Locate the cell with the specified text and output its [X, Y] center coordinate. 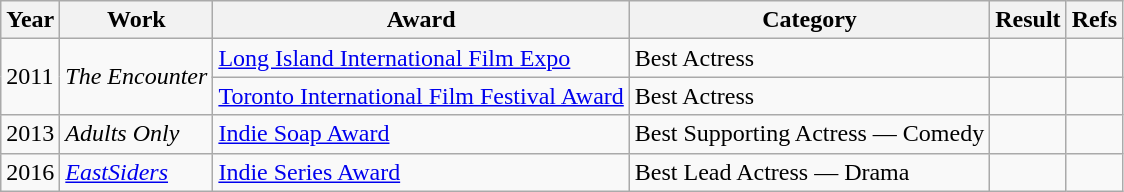
Long Island International Film Expo [421, 58]
2011 [30, 77]
Adults Only [136, 134]
Result [1028, 20]
2016 [30, 172]
Indie Series Award [421, 172]
Award [421, 20]
EastSiders [136, 172]
Category [809, 20]
2013 [30, 134]
Refs [1094, 20]
Year [30, 20]
Work [136, 20]
Best Supporting Actress — Comedy [809, 134]
Best Lead Actress — Drama [809, 172]
Indie Soap Award [421, 134]
The Encounter [136, 77]
Toronto International Film Festival Award [421, 96]
